Scan for the cell matching the given text and deliver its (X, Y) coordinate at center. 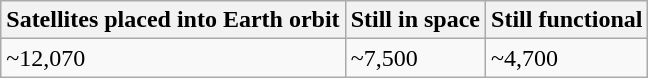
Still in space (415, 20)
Still functional (567, 20)
~7,500 (415, 58)
~4,700 (567, 58)
~12,070 (173, 58)
Satellites placed into Earth orbit (173, 20)
